Detect which cell encompasses the target text, then output its [x, y] center coordinate. 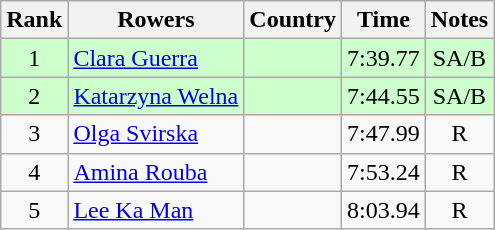
Katarzyna Welna [156, 96]
8:03.94 [384, 210]
7:44.55 [384, 96]
Olga Svirska [156, 134]
7:53.24 [384, 172]
Clara Guerra [156, 58]
4 [34, 172]
Amina Rouba [156, 172]
7:47.99 [384, 134]
Rowers [156, 20]
5 [34, 210]
Rank [34, 20]
7:39.77 [384, 58]
2 [34, 96]
Lee Ka Man [156, 210]
1 [34, 58]
Time [384, 20]
Country [293, 20]
Notes [459, 20]
3 [34, 134]
